Output the [X, Y] coordinate of the center of the cell containing the given text.  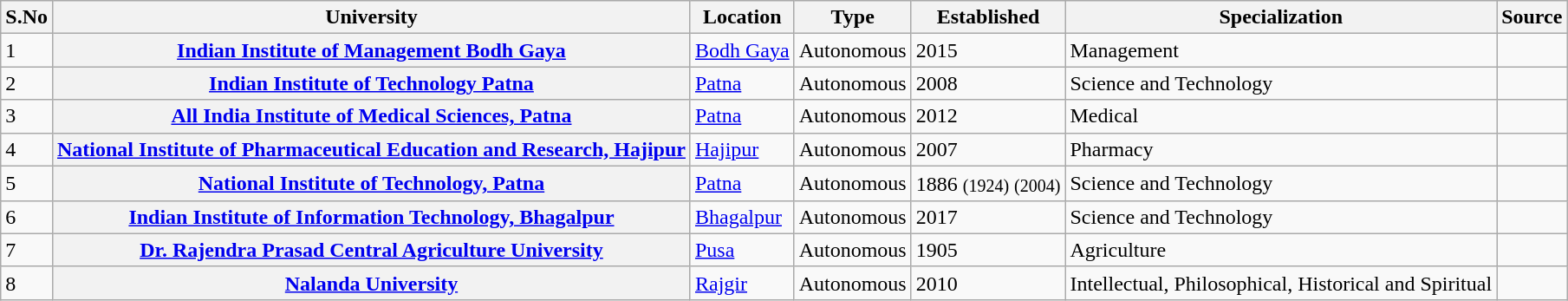
National Institute of Technology, Patna [371, 183]
1 [27, 50]
S.No [27, 17]
1886 (1924) (2004) [988, 183]
1905 [988, 250]
Established [988, 17]
Bhagalpur [742, 217]
Location [742, 17]
Agriculture [1281, 250]
Bodh Gaya [742, 50]
8 [27, 283]
7 [27, 250]
2008 [988, 83]
5 [27, 183]
Indian Institute of Technology Patna [371, 83]
Source [1532, 17]
2015 [988, 50]
2010 [988, 283]
Dr. Rajendra Prasad Central Agriculture University [371, 250]
3 [27, 116]
Rajgir [742, 283]
University [371, 17]
Indian Institute of Information Technology, Bhagalpur [371, 217]
Type [853, 17]
All India Institute of Medical Sciences, Patna [371, 116]
2017 [988, 217]
Hajipur [742, 149]
2012 [988, 116]
National Institute of Pharmaceutical Education and Research, Hajipur [371, 149]
6 [27, 217]
Intellectual, Philosophical, Historical and Spiritual [1281, 283]
Nalanda University [371, 283]
Pharmacy [1281, 149]
Specialization [1281, 17]
2 [27, 83]
Pusa [742, 250]
2007 [988, 149]
Management [1281, 50]
Medical [1281, 116]
Indian Institute of Management Bodh Gaya [371, 50]
4 [27, 149]
